Find where the given text appears and provide that cell's center as (x, y) coordinate. 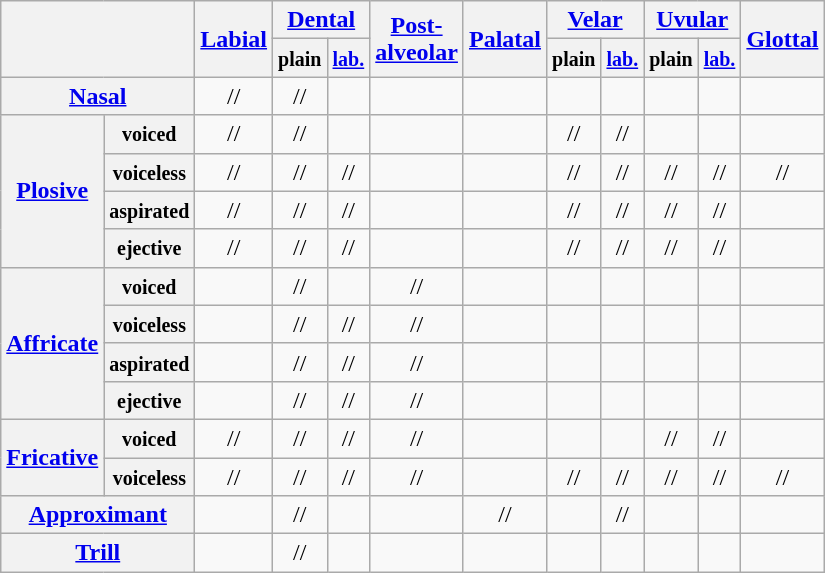
Fricative (52, 457)
Glottal (782, 39)
Velar (596, 20)
Plosive (52, 191)
Palatal (504, 39)
Affricate (52, 343)
Approximant (98, 515)
Post-alveolar (417, 39)
Labial (234, 39)
Dental (322, 20)
Trill (98, 553)
Uvular (692, 20)
Nasal (98, 96)
